Return [X, Y] of the center of cell containing provided text 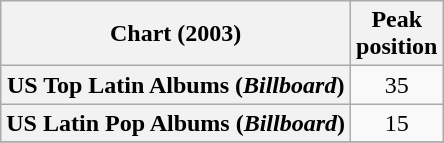
US Top Latin Albums (Billboard) [176, 85]
Peakposition [397, 34]
35 [397, 85]
Chart (2003) [176, 34]
US Latin Pop Albums (Billboard) [176, 123]
15 [397, 123]
